Search for the cell housing the specified text and yield its (x, y) center coordinate. 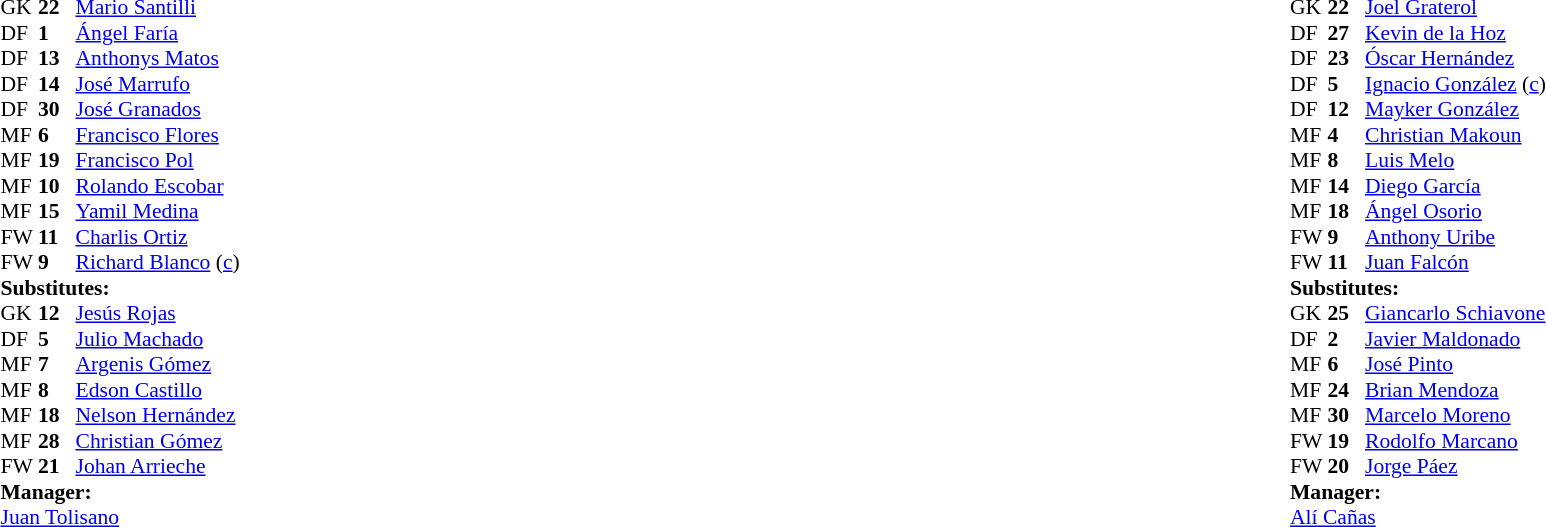
Javier Maldonado (1456, 339)
23 (1346, 59)
Jesús Rojas (158, 313)
José Granados (158, 109)
13 (57, 59)
Nelson Hernández (158, 415)
10 (57, 186)
24 (1346, 390)
Mayker González (1456, 109)
4 (1346, 135)
Diego García (1456, 186)
Juan Falcón (1456, 263)
25 (1346, 313)
21 (57, 467)
7 (57, 365)
20 (1346, 467)
Rolando Escobar (158, 186)
Ángel Faría (158, 33)
Richard Blanco (c) (158, 263)
Jorge Páez (1456, 467)
Francisco Pol (158, 161)
José Marrufo (158, 84)
Yamil Medina (158, 211)
Brian Mendoza (1456, 390)
Charlis Ortiz (158, 237)
Christian Gómez (158, 441)
José Pinto (1456, 365)
Argenis Gómez (158, 365)
Anthony Uribe (1456, 237)
Edson Castillo (158, 390)
Francisco Flores (158, 135)
Giancarlo Schiavone (1456, 313)
Marcelo Moreno (1456, 415)
27 (1346, 33)
Ignacio González (c) (1456, 84)
28 (57, 441)
Ángel Osorio (1456, 211)
Anthonys Matos (158, 59)
2 (1346, 339)
1 (57, 33)
Óscar Hernández (1456, 59)
Christian Makoun (1456, 135)
15 (57, 211)
Julio Machado (158, 339)
Luis Melo (1456, 161)
Kevin de la Hoz (1456, 33)
Rodolfo Marcano (1456, 441)
Johan Arrieche (158, 467)
